Output the [X, Y] coordinate of the center of the cell containing the given text.  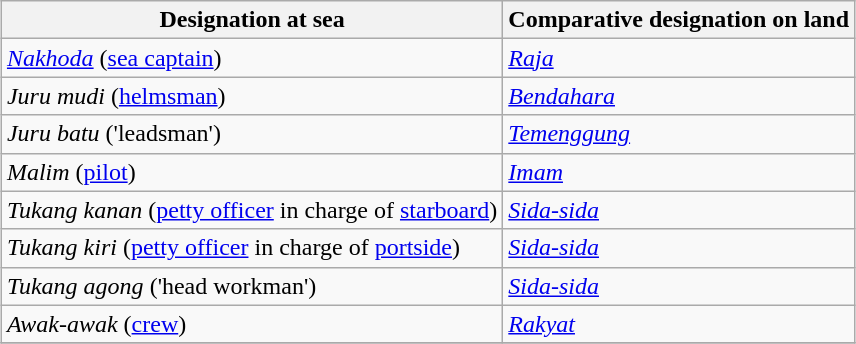
Temenggung [679, 134]
Malim (pilot) [252, 172]
Awak-awak (crew) [252, 324]
Designation at sea [252, 20]
Tukang kiri (petty officer in charge of portside) [252, 248]
Tukang kanan (petty officer in charge of starboard) [252, 210]
Imam [679, 172]
Nakhoda (sea captain) [252, 58]
Comparative designation on land [679, 20]
Juru batu ('leadsman') [252, 134]
Rakyat [679, 324]
Raja [679, 58]
Tukang agong ('head workman') [252, 286]
Juru mudi (helmsman) [252, 96]
Bendahara [679, 96]
